Identify which cell holds the provided text, then report its [x, y] central coordinate. 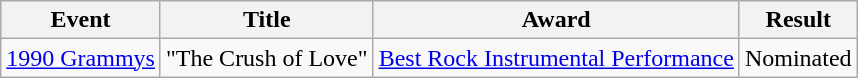
Award [556, 20]
1990 Grammys [81, 58]
Best Rock Instrumental Performance [556, 58]
Event [81, 20]
Result [798, 20]
Nominated [798, 58]
"The Crush of Love" [266, 58]
Title [266, 20]
